Return (x, y) of the center of cell containing provided text 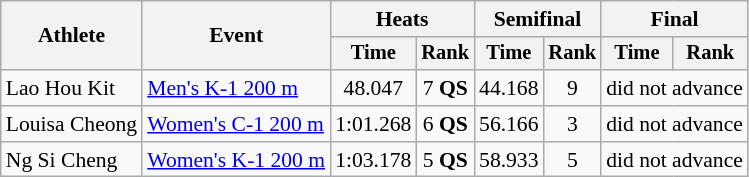
44.168 (508, 88)
Heats (402, 19)
9 (573, 88)
1:01.268 (373, 124)
7 QS (445, 88)
Athlete (72, 36)
Louisa Cheong (72, 124)
Event (236, 36)
Lao Hou Kit (72, 88)
48.047 (373, 88)
Semifinal (538, 19)
56.166 (508, 124)
6 QS (445, 124)
Women's C-1 200 m (236, 124)
Final (674, 19)
Men's K-1 200 m (236, 88)
3 (573, 124)
